Extract the [X, Y] coordinate from the center of the cell holding the provided text.  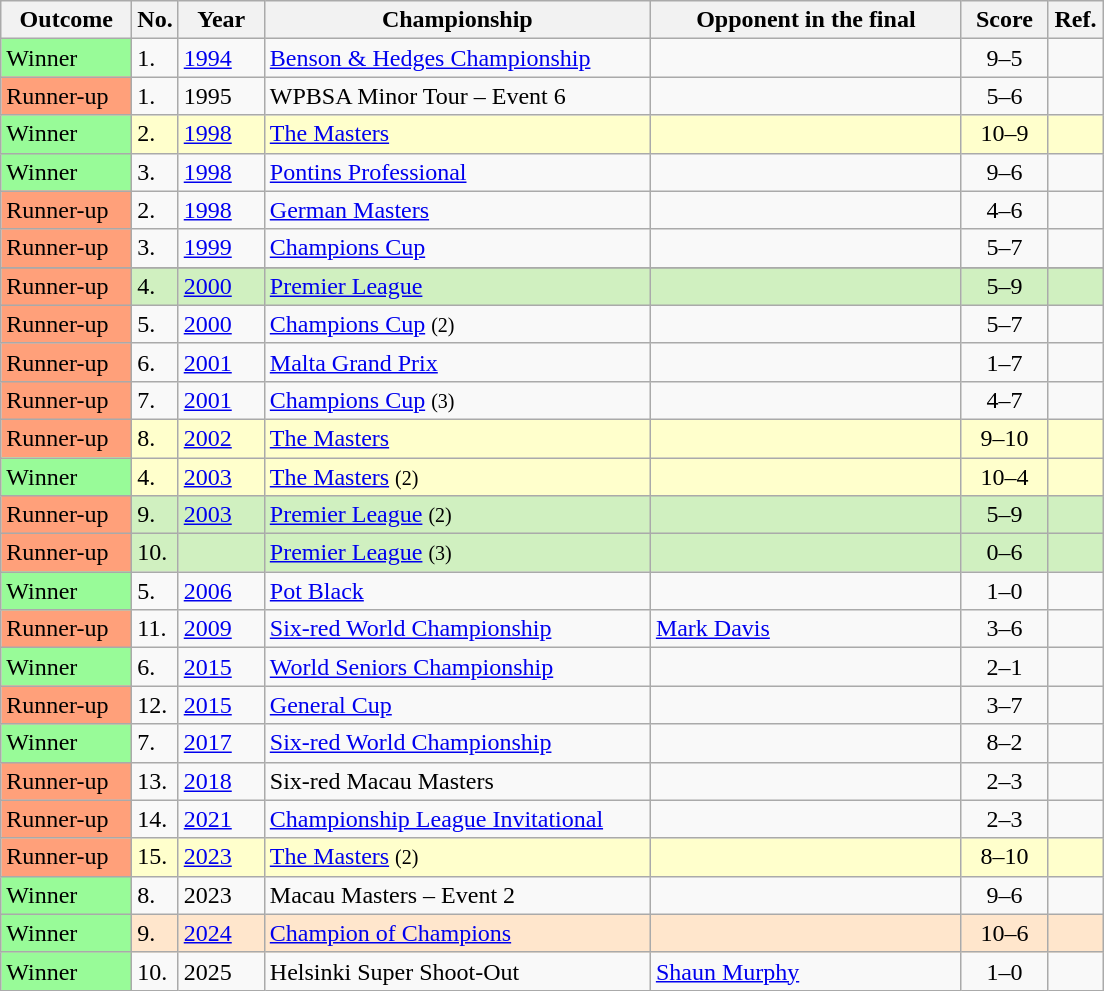
10–4 [1004, 477]
Outcome [66, 20]
Malta Grand Prix [457, 362]
Opponent in the final [806, 20]
9–5 [1004, 58]
3–7 [1004, 705]
2017 [221, 743]
1–7 [1004, 362]
14. [155, 819]
Mark Davis [806, 629]
Benson & Hedges Championship [457, 58]
10–6 [1004, 933]
3–6 [1004, 629]
12. [155, 705]
4–6 [1004, 210]
Helsinki Super Shoot-Out [457, 971]
2009 [221, 629]
World Seniors Championship [457, 667]
WPBSA Minor Tour – Event 6 [457, 96]
10–9 [1004, 134]
German Masters [457, 210]
2002 [221, 438]
Champion of Champions [457, 933]
2025 [221, 971]
Championship League Invitational [457, 819]
8–2 [1004, 743]
11. [155, 629]
15. [155, 857]
5–6 [1004, 96]
2–1 [1004, 667]
Champions Cup (3) [457, 400]
General Cup [457, 705]
0–6 [1004, 553]
13. [155, 781]
Pontins Professional [457, 172]
2024 [221, 933]
Premier League (3) [457, 553]
Shaun Murphy [806, 971]
Six-red Macau Masters [457, 781]
Score [1004, 20]
Premier League [457, 286]
2006 [221, 591]
1995 [221, 96]
Champions Cup (2) [457, 324]
Ref. [1075, 20]
8–10 [1004, 857]
Champions Cup [457, 248]
9–10 [1004, 438]
Macau Masters – Event 2 [457, 895]
Championship [457, 20]
Pot Black [457, 591]
No. [155, 20]
Premier League (2) [457, 515]
Year [221, 20]
2018 [221, 781]
1999 [221, 248]
2021 [221, 819]
1994 [221, 58]
4–7 [1004, 400]
